Return the [x, y] coordinate for the center point of the cell that contains the specified text.  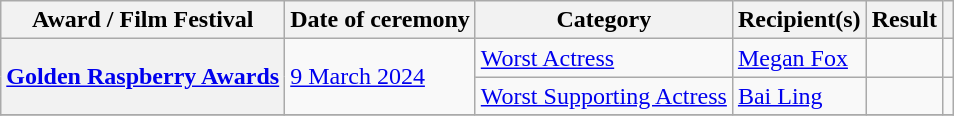
Worst Supporting Actress [604, 96]
Golden Raspberry Awards [143, 77]
Megan Fox [799, 58]
Bai Ling [799, 96]
Recipient(s) [799, 20]
Worst Actress [604, 58]
9 March 2024 [380, 77]
Award / Film Festival [143, 20]
Date of ceremony [380, 20]
Result [904, 20]
Category [604, 20]
